Provide the [x, y] coordinate of the cell's center where the given text is located.  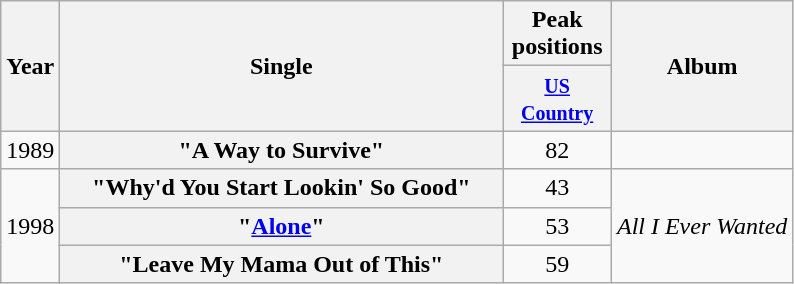
US Country [558, 98]
"Leave My Mama Out of This" [282, 264]
All I Ever Wanted [702, 226]
"Why'd You Start Lookin' So Good" [282, 188]
Album [702, 66]
59 [558, 264]
Year [30, 66]
53 [558, 226]
"A Way to Survive" [282, 150]
Single [282, 66]
1989 [30, 150]
82 [558, 150]
"Alone" [282, 226]
Peak positions [558, 34]
43 [558, 188]
1998 [30, 226]
